Detect which cell encompasses the target text, then output its (x, y) center coordinate. 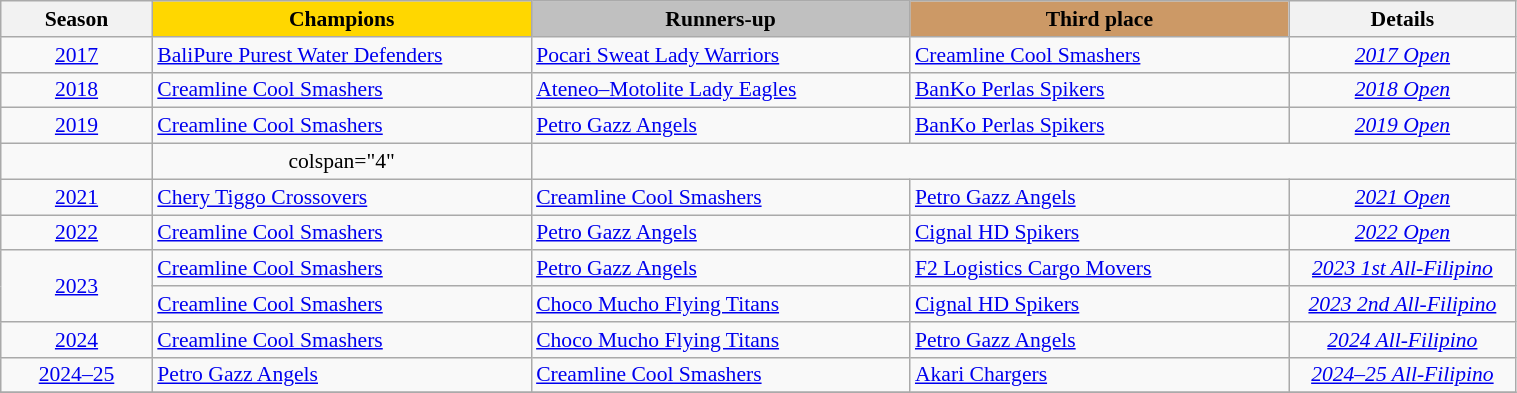
2024–25 (77, 375)
2024 All-Filipino (1402, 340)
2018 (77, 90)
2017 Open (1402, 55)
Third place (1100, 19)
Runners-up (720, 19)
2023 1st All-Filipino (1402, 269)
colspan="4" (342, 162)
Akari Chargers (1100, 375)
2019 Open (1402, 126)
2017 (77, 55)
Pocari Sweat Lady Warriors (720, 55)
2019 (77, 126)
2023 2nd All-Filipino (1402, 304)
Chery Tiggo Crossovers (342, 197)
F2 Logistics Cargo Movers (1100, 269)
Ateneo–Motolite Lady Eagles (720, 90)
Champions (342, 19)
2022 Open (1402, 233)
Details (1402, 19)
Season (77, 19)
2022 (77, 233)
2018 Open (1402, 90)
2021 Open (1402, 197)
2024 (77, 340)
BaliPure Purest Water Defenders (342, 55)
2023 (77, 286)
2021 (77, 197)
2024–25 All-Filipino (1402, 375)
